Output the [x, y] coordinate of the center of the cell containing the given text.  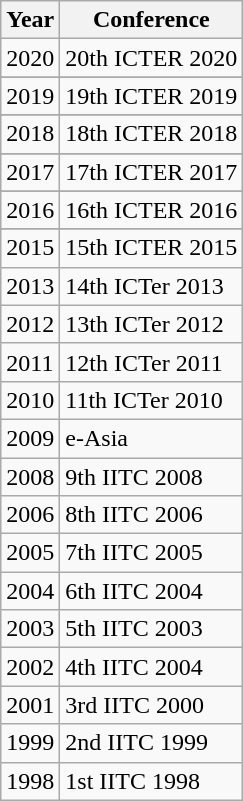
1998 [30, 781]
13th ICTer 2012 [152, 324]
2015 [30, 248]
2020 [30, 58]
Year [30, 20]
3rd IITC 2000 [152, 705]
e-Asia [152, 438]
8th IITC 2006 [152, 515]
2011 [30, 362]
1999 [30, 743]
18th ICTER 2018 [152, 134]
7th IITC 2005 [152, 553]
6th IITC 2004 [152, 591]
2018 [30, 134]
Conference [152, 20]
14th ICTer 2013 [152, 286]
5th IITC 2003 [152, 629]
2008 [30, 477]
11th ICTer 2010 [152, 400]
20th ICTER 2020 [152, 58]
2001 [30, 705]
2013 [30, 286]
2004 [30, 591]
2003 [30, 629]
12th ICTer 2011 [152, 362]
2019 [30, 96]
2017 [30, 172]
2016 [30, 210]
19th ICTER 2019 [152, 96]
2005 [30, 553]
4th IITC 2004 [152, 667]
1st IITC 1998 [152, 781]
16th ICTER 2016 [152, 210]
2002 [30, 667]
2009 [30, 438]
15th ICTER 2015 [152, 248]
2010 [30, 400]
17th ICTER 2017 [152, 172]
9th IITC 2008 [152, 477]
2006 [30, 515]
2nd IITC 1999 [152, 743]
2012 [30, 324]
